Search for the cell housing the specified text and yield its (X, Y) center coordinate. 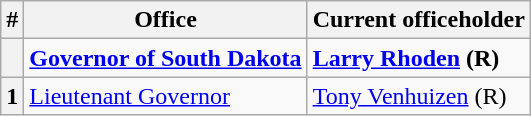
Tony Venhuizen (R) (418, 96)
Current officeholder (418, 20)
# (12, 20)
Governor of South Dakota (166, 58)
Lieutenant Governor (166, 96)
1 (12, 96)
Office (166, 20)
Larry Rhoden (R) (418, 58)
